Locate the cell with the specified text and output its (x, y) center coordinate. 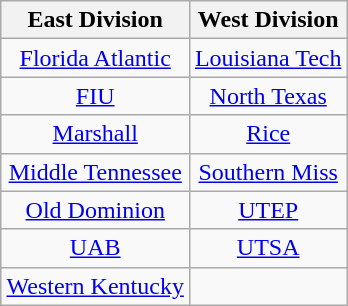
UTEP (268, 210)
Western Kentucky (95, 286)
FIU (95, 96)
Louisiana Tech (268, 58)
Southern Miss (268, 172)
Marshall (95, 134)
North Texas (268, 96)
Middle Tennessee (95, 172)
East Division (95, 20)
UTSA (268, 248)
West Division (268, 20)
Old Dominion (95, 210)
Florida Atlantic (95, 58)
Rice (268, 134)
UAB (95, 248)
